Output the [X, Y] coordinate of the center of the cell containing the given text.  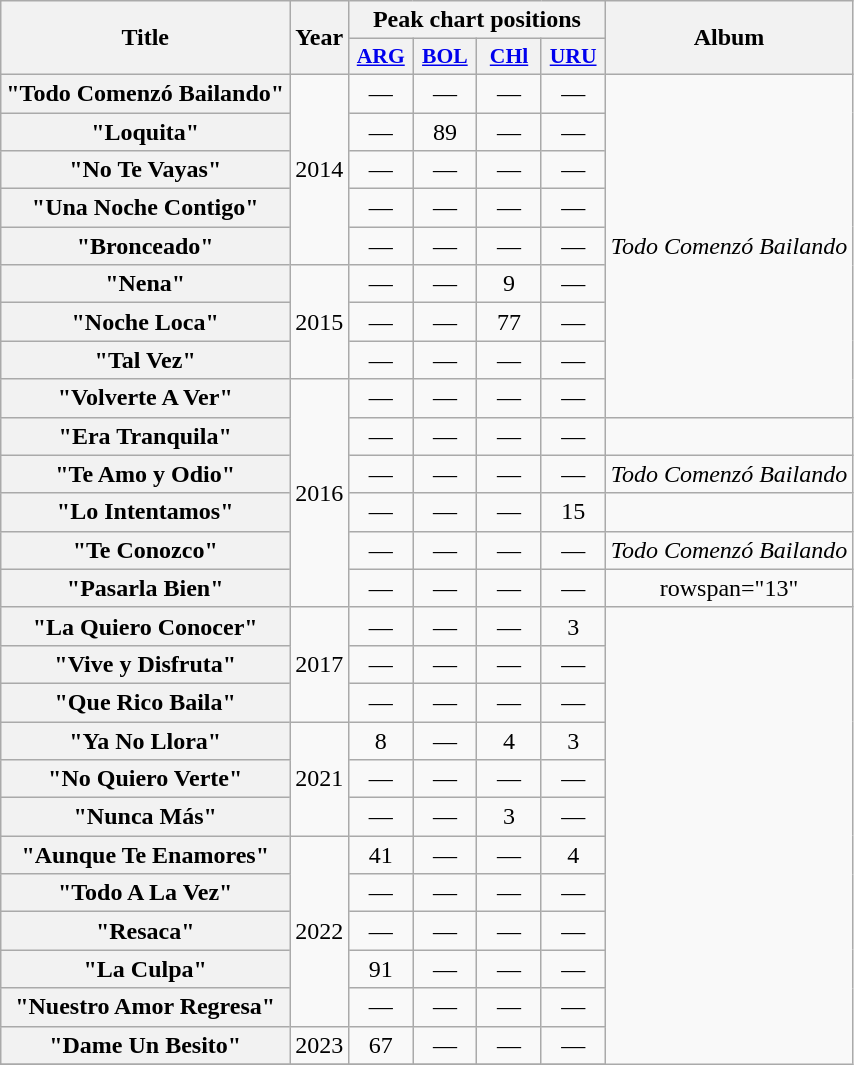
8 [381, 741]
"La Culpa" [146, 969]
"Todo Comenzó Bailando" [146, 93]
"Lo Intentamos" [146, 512]
"Te Conozco" [146, 550]
Peak chart positions [477, 20]
"Pasarla Bien" [146, 588]
2021 [320, 779]
67 [381, 1045]
2016 [320, 493]
77 [509, 322]
"Nena" [146, 284]
"Te Amo y Odio" [146, 474]
"Noche Loca" [146, 322]
"Resaca" [146, 931]
15 [573, 512]
2014 [320, 169]
"No Quiero Verte" [146, 779]
ARG [381, 57]
"Loquita" [146, 131]
"Era Tranquila" [146, 436]
Album [729, 38]
2017 [320, 664]
BOL [445, 57]
2015 [320, 322]
9 [509, 284]
"Volverte A Ver" [146, 398]
"Dame Un Besito" [146, 1045]
89 [445, 131]
"Aunque Te Enamores" [146, 855]
"No Te Vayas" [146, 170]
CHl [509, 57]
"Nunca Más" [146, 817]
41 [381, 855]
91 [381, 969]
"La Quiero Conocer" [146, 626]
Year [320, 38]
URU [573, 57]
rowspan="13" [729, 588]
2022 [320, 931]
Title [146, 38]
"Ya No Llora" [146, 741]
"Todo A La Vez" [146, 893]
"Vive y Disfruta" [146, 664]
2023 [320, 1045]
"Tal Vez" [146, 360]
"Nuestro Amor Regresa" [146, 1007]
"Bronceado" [146, 246]
"Una Noche Contigo" [146, 208]
"Que Rico Baila" [146, 702]
